Return the [x, y] coordinate for the center point of the cell that contains the specified text.  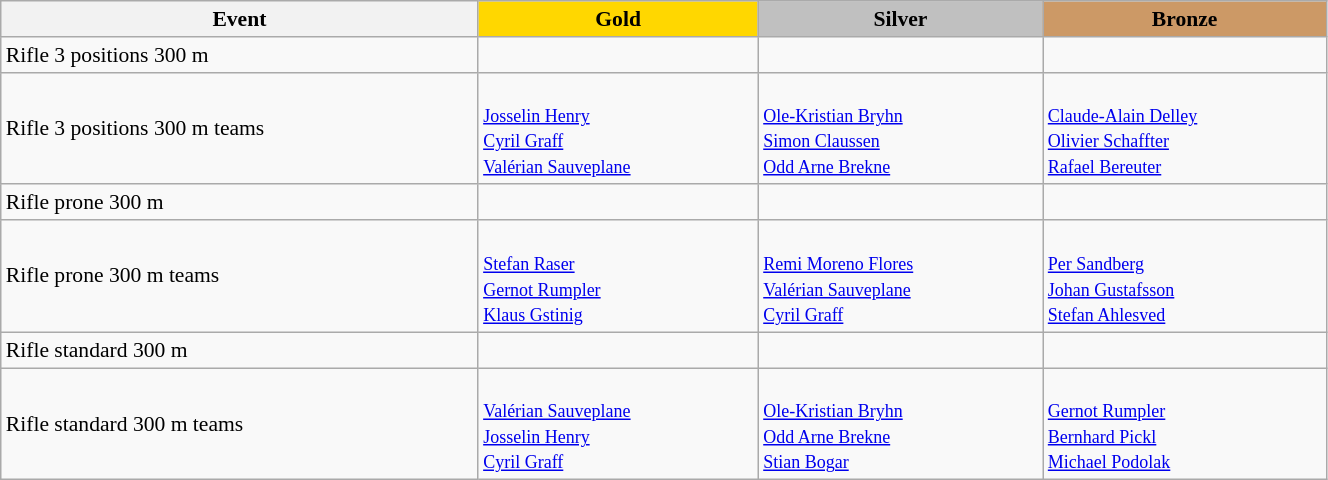
Rifle 3 positions 300 m teams [240, 128]
Per SandbergJohan GustafssonStefan Ahlesved [1185, 276]
Ole-Kristian BryhnOdd Arne BrekneStian Bogar [900, 424]
Rifle 3 positions 300 m [240, 55]
Bronze [1185, 19]
Remi Moreno FloresValérian SauveplaneCyril Graff [900, 276]
Stefan RaserGernot RumplerKlaus Gstinig [618, 276]
Rifle prone 300 m [240, 203]
Rifle standard 300 m [240, 350]
Rifle standard 300 m teams [240, 424]
Claude-Alain DelleyOlivier SchaffterRafael Bereuter [1185, 128]
Josselin HenryCyril GraffValérian Sauveplane [618, 128]
Valérian SauveplaneJosselin HenryCyril Graff [618, 424]
Gold [618, 19]
Rifle prone 300 m teams [240, 276]
Ole-Kristian BryhnSimon ClaussenOdd Arne Brekne [900, 128]
Event [240, 19]
Silver [900, 19]
Gernot RumplerBernhard PicklMichael Podolak [1185, 424]
